Scan for the cell matching the given text and deliver its [X, Y] coordinate at center. 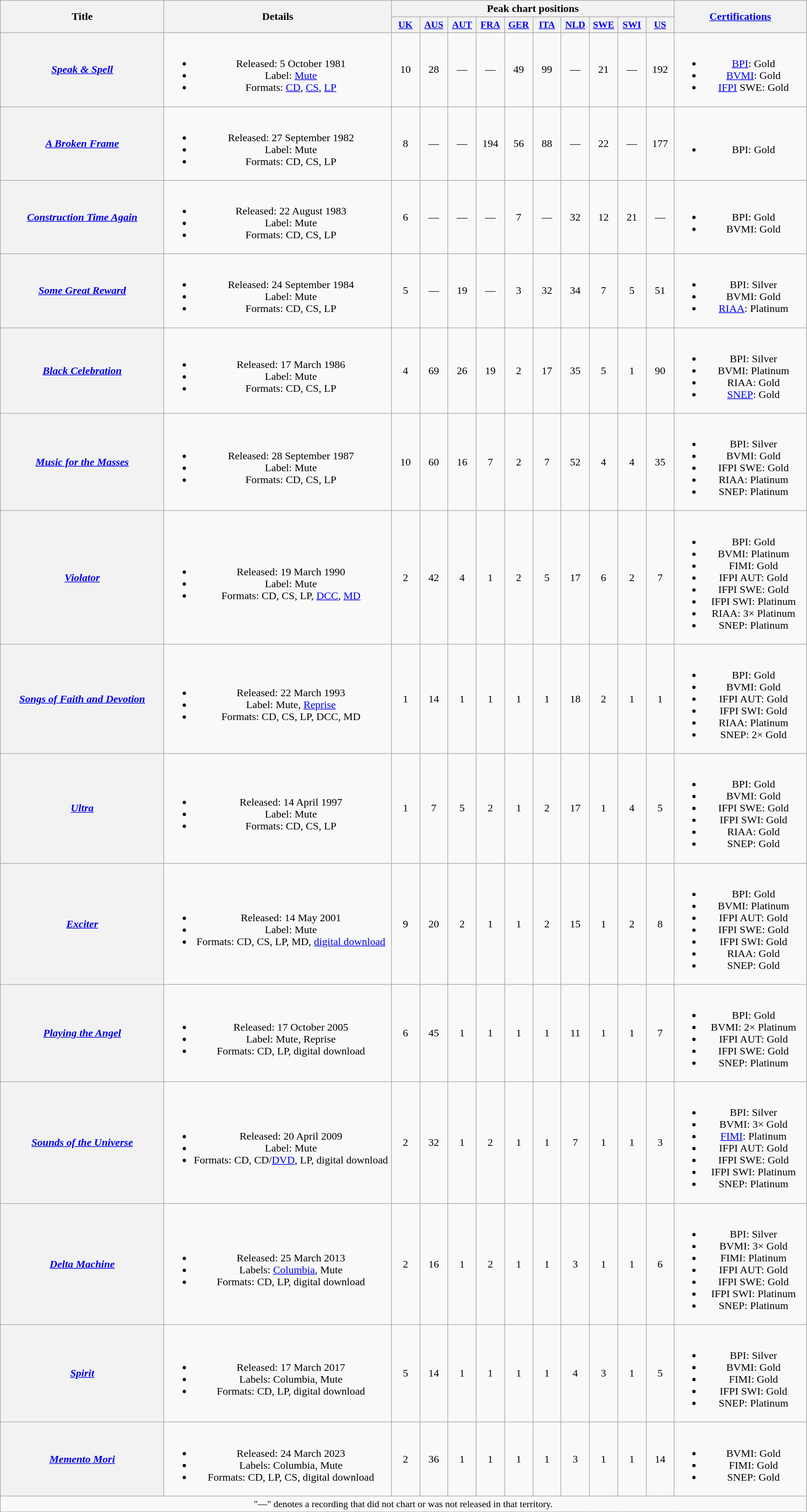
Released: 22 March 1993 Label: Mute, RepriseFormats: CD, CS, LP, DCC, MD [278, 699]
SWE [604, 25]
BPI: GoldBVMI: GoldIFPI AUT: GoldIFPI SWI: GoldRIAA: PlatinumSNEP: 2× Gold [740, 699]
Delta Machine [82, 1264]
Music for the Masses [82, 462]
Released: 28 September 1987 Label: MuteFormats: CD, CS, LP [278, 462]
26 [462, 371]
Released: 20 April 2009 Label: MuteFormats: CD, CD/DVD, LP, digital download [278, 1143]
FRA [490, 25]
GER [518, 25]
SWI [632, 25]
Violator [82, 578]
192 [660, 70]
BPI: GoldBVMI: GoldIFPI SWE: GoldIFPI SWI: GoldRIAA: GoldSNEP: Gold [740, 808]
Released: 19 March 1990 Label: MuteFormats: CD, CS, LP, DCC, MD [278, 578]
36 [434, 1459]
Sounds of the Universe [82, 1143]
BPI: Gold [740, 144]
99 [547, 70]
US [660, 25]
Released: 25 March 2013 Labels: Columbia, MuteFormats: CD, LP, digital download [278, 1264]
177 [660, 144]
"—" denotes a recording that did not chart or was not released in that territory. [403, 1504]
49 [518, 70]
12 [604, 217]
BPI: GoldBVMI: PlatinumFIMI: GoldIFPI AUT: GoldIFPI SWE: GoldIFPI SWI: PlatinumRIAA: 3× PlatinumSNEP: Platinum [740, 578]
42 [434, 578]
AUT [462, 25]
Title [82, 17]
Speak & Spell [82, 70]
15 [575, 924]
NLD [575, 25]
BPI: SilverBVMI: PlatinumRIAA: GoldSNEP: Gold [740, 371]
BPI: SilverBVMI: GoldIFPI SWE: GoldRIAA: PlatinumSNEP: Platinum [740, 462]
11 [575, 1033]
Details [278, 17]
60 [434, 462]
BPI: GoldBVMI: 2× PlatinumIFPI AUT: GoldIFPI SWE: GoldSNEP: Platinum [740, 1033]
90 [660, 371]
Released: 17 March 1986 Label: MuteFormats: CD, CS, LP [278, 371]
88 [547, 144]
BVMI: GoldFIMI: GoldSNEP: Gold [740, 1459]
52 [575, 462]
BPI: GoldBVMI: GoldIFPI SWE: Gold [740, 70]
BPI: GoldBVMI: Gold [740, 217]
A Broken Frame [82, 144]
18 [575, 699]
BPI: SilverBVMI: GoldFIMI: GoldIFPI SWI: GoldSNEP: Platinum [740, 1373]
Released: 17 October 2005 Label: Mute, RepriseFormats: CD, LP, digital download [278, 1033]
Playing the Angel [82, 1033]
20 [434, 924]
34 [575, 291]
Released: 24 March 2023Labels: Columbia, MuteFormats: CD, LP, CS, digital download [278, 1459]
BPI: SilverBVMI: GoldRIAA: Platinum [740, 291]
Black Celebration [82, 371]
Released: 24 September 1984 Label: MuteFormats: CD, CS, LP [278, 291]
194 [490, 144]
Released: 27 September 1982 Label: MuteFormats: CD, CS, LP [278, 144]
9 [405, 924]
45 [434, 1033]
Ultra [82, 808]
Peak chart positions [533, 9]
56 [518, 144]
22 [604, 144]
Songs of Faith and Devotion [82, 699]
Released: 14 May 2001 Label: MuteFormats: CD, CS, LP, MD, digital download [278, 924]
UK [405, 25]
Exciter [82, 924]
51 [660, 291]
Spirit [82, 1373]
Released: 22 August 1983 Label: MuteFormats: CD, CS, LP [278, 217]
69 [434, 371]
28 [434, 70]
Construction Time Again [82, 217]
ITA [547, 25]
AUS [434, 25]
Some Great Reward [82, 291]
Memento Mori [82, 1459]
Certifications [740, 17]
Released: 17 March 2017Labels: Columbia, MuteFormats: CD, LP, digital download [278, 1373]
Released: 14 April 1997 Label: MuteFormats: CD, CS, LP [278, 808]
BPI: GoldBVMI: PlatinumIFPI AUT: GoldIFPI SWE: GoldIFPI SWI: GoldRIAA: GoldSNEP: Gold [740, 924]
Released: 5 October 1981 Label: MuteFormats: CD, CS, LP [278, 70]
